Extract the (x, y) coordinate from the center of the cell holding the provided text.  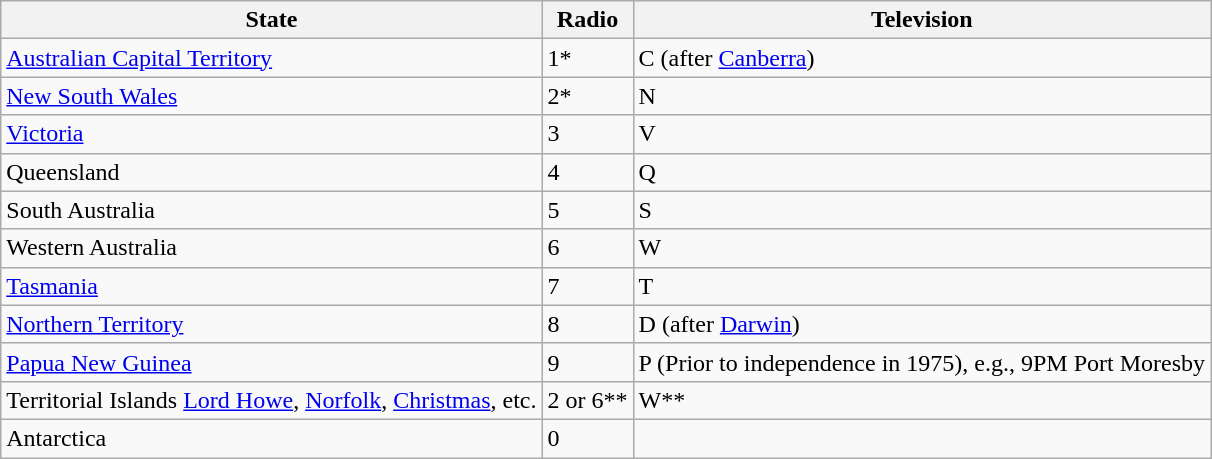
4 (588, 172)
S (922, 210)
Television (922, 20)
New South Wales (272, 96)
6 (588, 248)
9 (588, 362)
1* (588, 58)
South Australia (272, 210)
Victoria (272, 134)
Radio (588, 20)
Territorial Islands Lord Howe, Norfolk, Christmas, etc. (272, 400)
T (922, 286)
W (922, 248)
Northern Territory (272, 324)
P (Prior to independence in 1975), e.g., 9PM Port Moresby (922, 362)
Antarctica (272, 438)
3 (588, 134)
Western Australia (272, 248)
N (922, 96)
Queensland (272, 172)
8 (588, 324)
State (272, 20)
2* (588, 96)
V (922, 134)
Australian Capital Territory (272, 58)
D (after Darwin) (922, 324)
2 or 6** (588, 400)
Q (922, 172)
Tasmania (272, 286)
5 (588, 210)
0 (588, 438)
C (after Canberra) (922, 58)
Papua New Guinea (272, 362)
W** (922, 400)
7 (588, 286)
